Detect which cell encompasses the target text, then output its [X, Y] center coordinate. 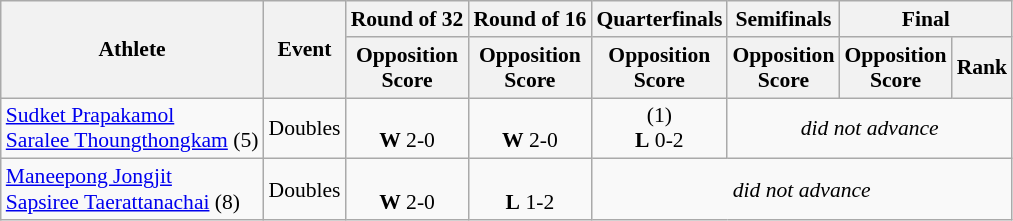
Final [926, 19]
Event [304, 50]
Athlete [132, 50]
Semifinals [783, 19]
Quarterfinals [659, 19]
(1) L 0-2 [659, 128]
Maneepong Jongjit Sapsiree Taerattanachai (8) [132, 190]
Sudket Prapakamol Saralee Thoungthongkam (5) [132, 128]
Round of 16 [530, 19]
L 1-2 [530, 190]
Rank [982, 68]
Round of 32 [408, 19]
